Extract the [x, y] coordinate from the center of the cell holding the provided text.  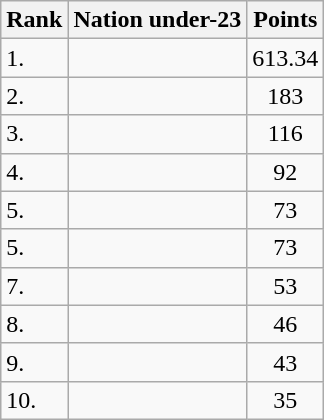
3. [34, 134]
183 [286, 96]
116 [286, 134]
8. [34, 324]
Nation under-23 [158, 20]
92 [286, 172]
9. [34, 362]
43 [286, 362]
1. [34, 58]
4. [34, 172]
10. [34, 400]
35 [286, 400]
613.34 [286, 58]
Rank [34, 20]
7. [34, 286]
Points [286, 20]
46 [286, 324]
2. [34, 96]
53 [286, 286]
